For the text-containing cell, return its midpoint in [x, y] coordinate format. 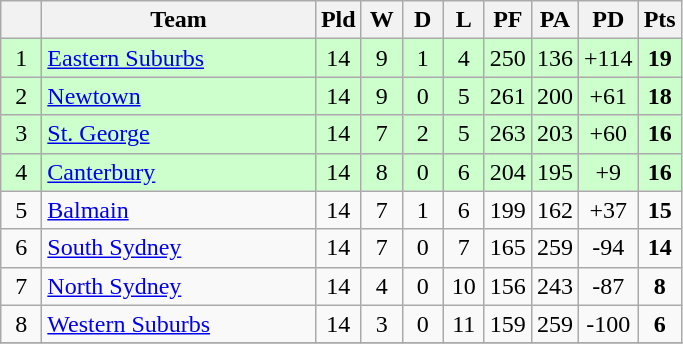
D [422, 20]
159 [508, 324]
10 [464, 286]
136 [554, 58]
PF [508, 20]
Pts [660, 20]
L [464, 20]
+61 [608, 96]
Pld [338, 20]
243 [554, 286]
Newtown [179, 96]
11 [464, 324]
Balmain [179, 210]
+60 [608, 134]
Canterbury [179, 172]
165 [508, 248]
18 [660, 96]
15 [660, 210]
PA [554, 20]
250 [508, 58]
200 [554, 96]
156 [508, 286]
Eastern Suburbs [179, 58]
263 [508, 134]
+114 [608, 58]
North Sydney [179, 286]
South Sydney [179, 248]
204 [508, 172]
+9 [608, 172]
W [382, 20]
Western Suburbs [179, 324]
162 [554, 210]
203 [554, 134]
PD [608, 20]
-87 [608, 286]
-94 [608, 248]
St. George [179, 134]
261 [508, 96]
-100 [608, 324]
Team [179, 20]
+37 [608, 210]
195 [554, 172]
19 [660, 58]
199 [508, 210]
